Extract the (X, Y) coordinate from the center of the cell holding the provided text.  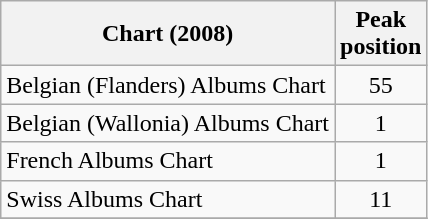
11 (380, 199)
Belgian (Flanders) Albums Chart (168, 85)
Belgian (Wallonia) Albums Chart (168, 123)
Swiss Albums Chart (168, 199)
55 (380, 85)
French Albums Chart (168, 161)
Peakposition (380, 34)
Chart (2008) (168, 34)
